Capture the cell that displays the provided text and extract its [X, Y] central coordinate. 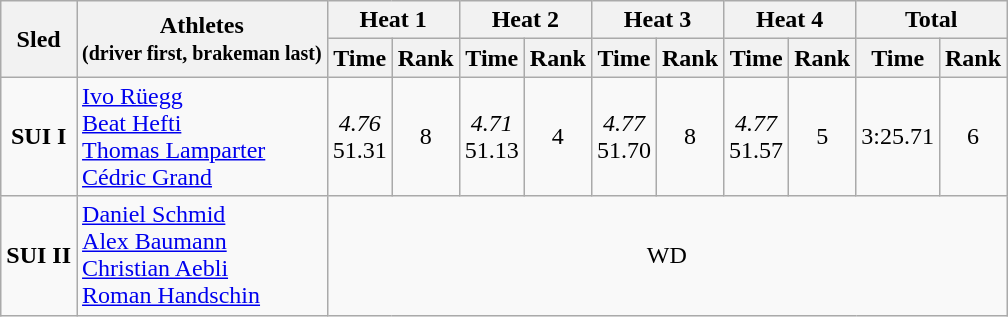
4.7751.57 [756, 136]
4.7651.31 [360, 136]
SUI I [39, 136]
Ivo RüeggBeat HeftiThomas LamparterCédric Grand [202, 136]
Athletes(driver first, brakeman last) [202, 39]
Heat 2 [525, 20]
Heat 4 [790, 20]
3:25.71 [898, 136]
Heat 1 [393, 20]
SUI II [39, 256]
WD [667, 256]
Heat 3 [657, 20]
Sled [39, 39]
4.7751.70 [624, 136]
Daniel SchmidAlex BaumannChristian AebliRoman Handschin [202, 256]
4.7151.13 [492, 136]
4 [558, 136]
Total [932, 20]
6 [972, 136]
5 [822, 136]
